Find where the given text appears and provide that cell's center as (x, y) coordinate. 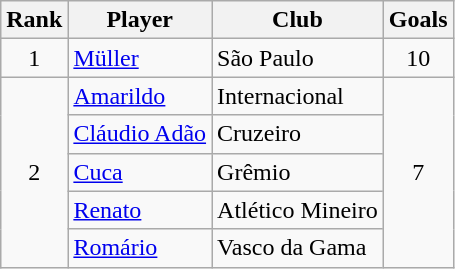
Cuca (140, 172)
Vasco da Gama (298, 248)
Romário (140, 248)
10 (418, 58)
Internacional (298, 96)
1 (34, 58)
Amarildo (140, 96)
Club (298, 20)
Atlético Mineiro (298, 210)
7 (418, 172)
Player (140, 20)
2 (34, 172)
Grêmio (298, 172)
Cláudio Adão (140, 134)
Rank (34, 20)
Goals (418, 20)
São Paulo (298, 58)
Müller (140, 58)
Renato (140, 210)
Cruzeiro (298, 134)
